Detect which cell encompasses the target text, then output its [x, y] center coordinate. 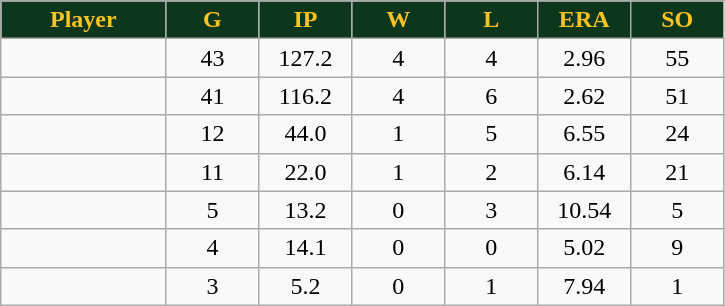
SO [678, 20]
12 [212, 134]
2 [492, 172]
5.2 [306, 286]
2.96 [584, 58]
10.54 [584, 210]
55 [678, 58]
51 [678, 96]
IP [306, 20]
14.1 [306, 248]
11 [212, 172]
13.2 [306, 210]
127.2 [306, 58]
24 [678, 134]
6.14 [584, 172]
7.94 [584, 286]
Player [84, 20]
6.55 [584, 134]
ERA [584, 20]
2.62 [584, 96]
21 [678, 172]
6 [492, 96]
L [492, 20]
9 [678, 248]
W [398, 20]
41 [212, 96]
22.0 [306, 172]
G [212, 20]
43 [212, 58]
44.0 [306, 134]
116.2 [306, 96]
5.02 [584, 248]
